Output the [x, y] coordinate of the center of the cell containing the given text.  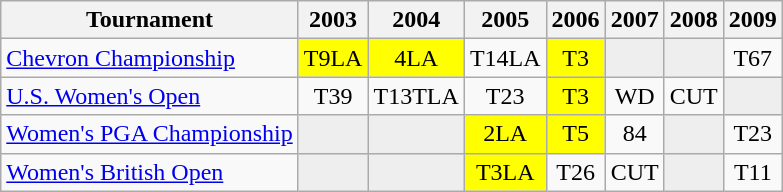
4LA [416, 58]
T14LA [505, 58]
2005 [505, 20]
Women's PGA Championship [150, 134]
2003 [333, 20]
T3LA [505, 172]
84 [634, 134]
2006 [576, 20]
U.S. Women's Open [150, 96]
T13TLA [416, 96]
2LA [505, 134]
2009 [752, 20]
T11 [752, 172]
2004 [416, 20]
Women's British Open [150, 172]
WD [634, 96]
Chevron Championship [150, 58]
T26 [576, 172]
Tournament [150, 20]
T67 [752, 58]
2008 [694, 20]
T9LA [333, 58]
2007 [634, 20]
T39 [333, 96]
T5 [576, 134]
